For the text-containing cell, return its midpoint in (X, Y) coordinate format. 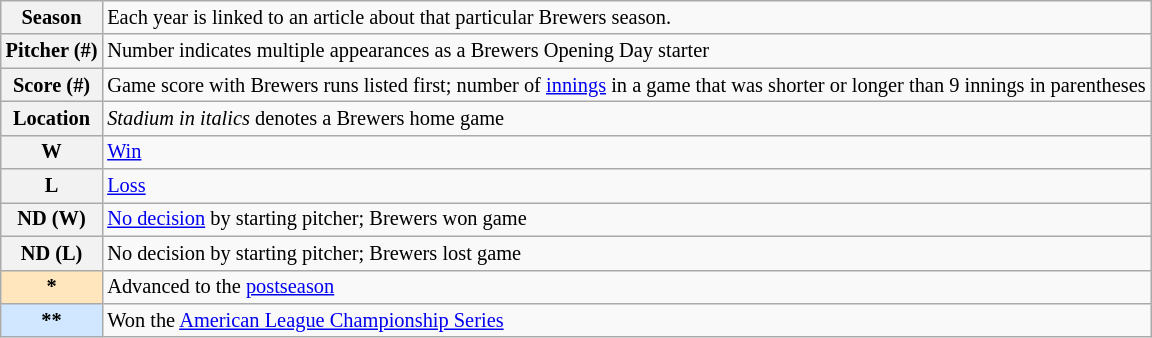
Pitcher (#) (52, 51)
No decision by starting pitcher; Brewers lost game (626, 253)
Stadium in italics denotes a Brewers home game (626, 118)
ND (W) (52, 219)
* (52, 287)
Advanced to the postseason (626, 287)
Score (#) (52, 85)
W (52, 152)
No decision by starting pitcher; Brewers won game (626, 219)
Loss (626, 186)
Location (52, 118)
Number indicates multiple appearances as a Brewers Opening Day starter (626, 51)
Each year is linked to an article about that particular Brewers season. (626, 17)
** (52, 320)
ND (L) (52, 253)
Won the American League Championship Series (626, 320)
Game score with Brewers runs listed first; number of innings in a game that was shorter or longer than 9 innings in parentheses (626, 85)
Season (52, 17)
Win (626, 152)
L (52, 186)
